Scan for the cell matching the given text and deliver its [X, Y] coordinate at center. 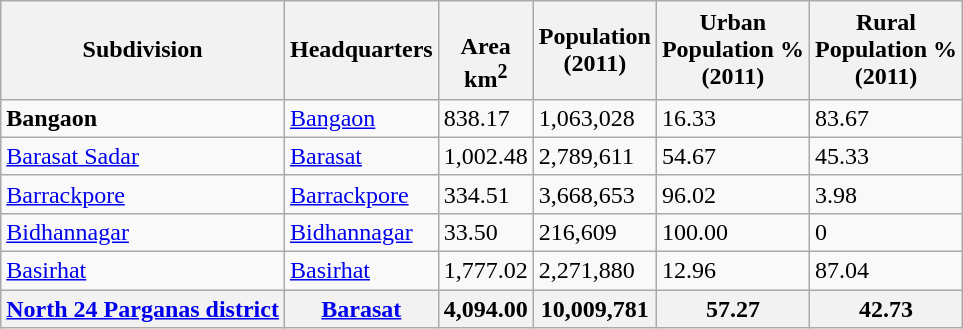
2,789,611 [594, 156]
100.00 [732, 232]
10,009,781 [594, 309]
Areakm2 [486, 50]
216,609 [594, 232]
0 [886, 232]
Subdivision [143, 50]
3,668,653 [594, 194]
North 24 Parganas district [143, 309]
1,777.02 [486, 271]
1,002.48 [486, 156]
4,094.00 [486, 309]
12.96 [732, 271]
87.04 [886, 271]
96.02 [732, 194]
83.67 [886, 118]
Barasat Sadar [143, 156]
16.33 [732, 118]
2,271,880 [594, 271]
Population(2011) [594, 50]
33.50 [486, 232]
42.73 [886, 309]
Headquarters [361, 50]
334.51 [486, 194]
57.27 [732, 309]
1,063,028 [594, 118]
UrbanPopulation %(2011) [732, 50]
Rural Population % (2011) [886, 50]
838.17 [486, 118]
54.67 [732, 156]
45.33 [886, 156]
3.98 [886, 194]
